Pinpoint the cell where the given text exists, returning its [X, Y] midpoint coordinate. 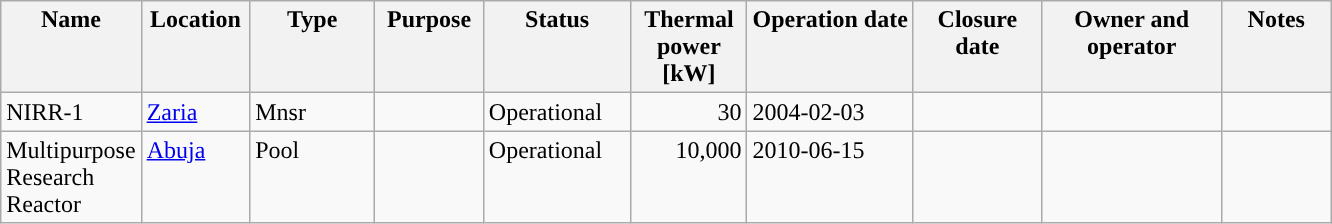
Notes [1276, 47]
Zaria [196, 112]
Status [557, 47]
Thermal power [kW] [689, 47]
Type [312, 47]
Closure date [977, 47]
2010-06-15 [830, 177]
Name [71, 47]
NIRR-1 [71, 112]
Location [196, 47]
Abuja [196, 177]
2004-02-03 [830, 112]
Mnsr [312, 112]
30 [689, 112]
Multipurpose Research Reactor [71, 177]
10,000 [689, 177]
Owner and operator [1132, 47]
Pool [312, 177]
Operation date [830, 47]
Purpose [430, 47]
